Return the [x, y] coordinate for the center point of the cell that contains the specified text.  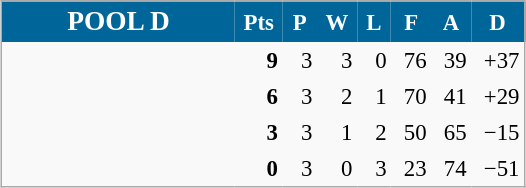
F [411, 22]
74 [451, 168]
+29 [498, 96]
6 [259, 96]
9 [259, 60]
P [299, 22]
50 [411, 132]
+37 [498, 60]
23 [411, 168]
POOL D [118, 22]
65 [451, 132]
D [498, 22]
76 [411, 60]
L [374, 22]
39 [451, 60]
W [337, 22]
70 [411, 96]
−51 [498, 168]
−15 [498, 132]
41 [451, 96]
Pts [259, 22]
A [451, 22]
